Provide the (x, y) coordinate of the cell's center where the given text is located.  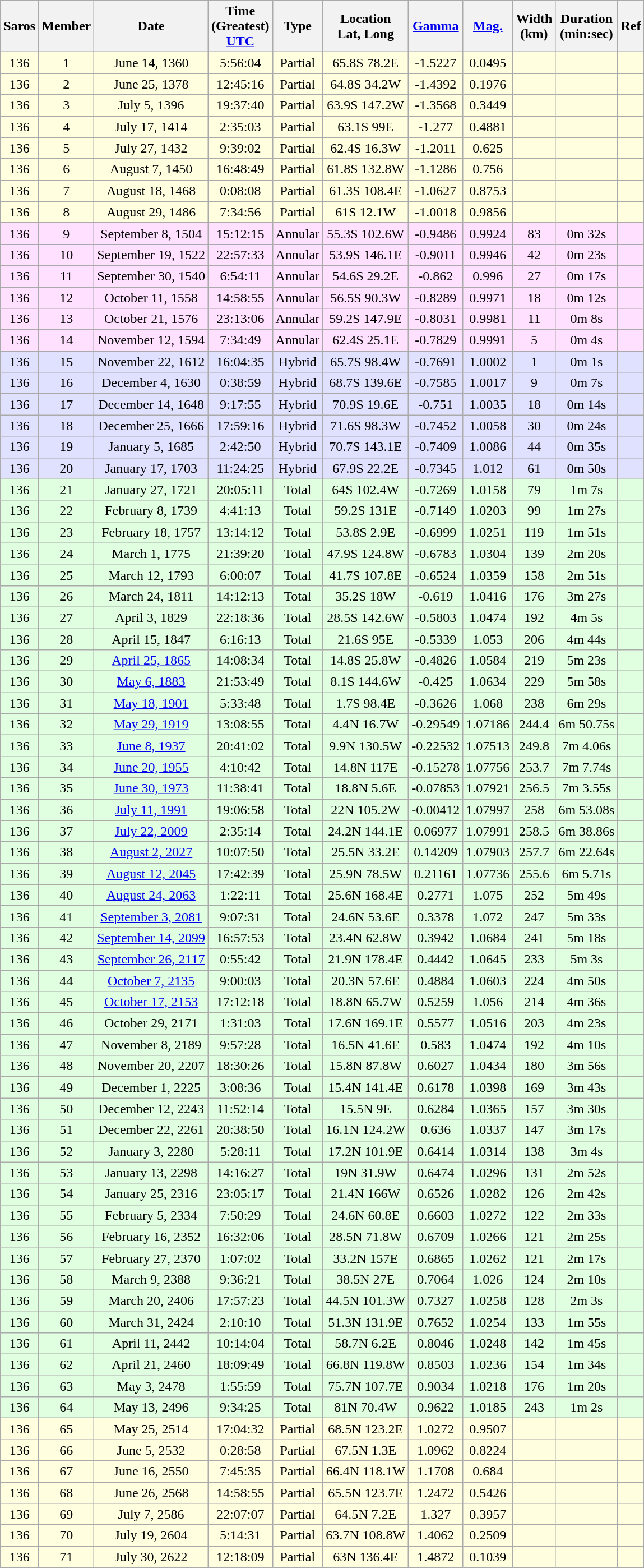
17:59:16 (240, 426)
September 8, 1504 (151, 233)
0.5426 (488, 1493)
1m 55s (586, 1322)
21 (66, 490)
17:42:39 (240, 874)
5:14:31 (240, 1535)
0.3449 (488, 105)
2m 17s (586, 1258)
June 20, 1955 (151, 767)
13 (66, 319)
April 25, 1865 (151, 661)
79 (534, 490)
2m 33s (586, 1215)
63 (66, 1386)
0m 35s (586, 447)
2m 51s (586, 575)
1.07756 (488, 767)
7m 3.55s (586, 788)
Type (298, 26)
66 (66, 1450)
0.756 (488, 169)
63.9S 147.2W (365, 105)
15:12:15 (240, 233)
1m 20s (586, 1386)
2m 25s (586, 1237)
2:35:03 (240, 127)
February 8, 1739 (151, 511)
-0.9486 (436, 233)
59.2S 147.9E (365, 319)
1.0516 (488, 1023)
September 30, 1540 (151, 276)
126 (534, 1194)
219 (534, 661)
21.4N 166W (365, 1194)
-1.0018 (436, 212)
July 5, 1396 (151, 105)
Member (66, 26)
14.8S 25.8W (365, 661)
-0.7452 (436, 426)
-0.7585 (436, 383)
June 25, 1378 (151, 84)
-0.8289 (436, 298)
139 (534, 554)
1m 34s (586, 1365)
June 16, 2550 (151, 1472)
47.9S 124.8W (365, 554)
0.9924 (488, 233)
59.2S 131E (365, 511)
0.8753 (488, 191)
1.0262 (488, 1258)
41 (66, 916)
154 (534, 1365)
0:08:08 (240, 191)
0.3942 (436, 938)
0.583 (436, 1045)
23:13:06 (240, 319)
243 (534, 1408)
7m 7.74s (586, 767)
15 (66, 362)
-0.7409 (436, 447)
17.2N 101.9E (365, 1151)
1.072 (488, 916)
50 (66, 1109)
1.075 (488, 895)
0.684 (488, 1472)
20.3N 57.6E (365, 981)
July 7, 2586 (151, 1514)
18.8N 65.7W (365, 1002)
September 26, 2117 (151, 959)
0m 50s (586, 468)
4:41:13 (240, 511)
63N 136.4E (365, 1557)
99 (534, 511)
0.7652 (436, 1322)
131 (534, 1173)
17:04:32 (240, 1429)
-1.0627 (436, 191)
19 (66, 447)
0.3378 (436, 916)
-0.6524 (436, 575)
October 17, 2153 (151, 1002)
224 (534, 981)
-0.22532 (436, 746)
October 29, 2171 (151, 1023)
23.4N 62.8W (365, 938)
68.5N 123.2E (365, 1429)
25.9N 78.5W (365, 874)
16:32:06 (240, 1237)
1.4872 (436, 1557)
4m 36s (586, 1002)
5m 23s (586, 661)
January 3, 2280 (151, 1151)
0.4884 (436, 981)
22 (66, 511)
0.996 (488, 276)
August 18, 1468 (151, 191)
64.8S 34.2W (365, 84)
1.0282 (488, 1194)
16 (66, 383)
12 (66, 298)
-0.6783 (436, 554)
6m 53.08s (586, 810)
214 (534, 1002)
10 (66, 255)
1.0254 (488, 1322)
65 (66, 1429)
December 4, 1630 (151, 383)
0.2509 (488, 1535)
19:37:40 (240, 105)
2m 20s (586, 554)
0.9991 (488, 340)
March 1, 1775 (151, 554)
0m 24s (586, 426)
2 (66, 84)
18:30:26 (240, 1066)
11:52:14 (240, 1109)
September 19, 1522 (151, 255)
25.6N 168.4E (365, 895)
0.9971 (488, 298)
16.1N 124.2W (365, 1130)
39 (66, 874)
1.2472 (436, 1493)
July 22, 2009 (151, 831)
6m 29s (586, 703)
7:45:35 (240, 1472)
21:53:49 (240, 682)
23:05:17 (240, 1194)
34 (66, 767)
241 (534, 938)
Mag. (488, 26)
0.8046 (436, 1344)
-0.7691 (436, 362)
December 12, 2243 (151, 1109)
249.8 (534, 746)
April 21, 2460 (151, 1365)
0.1039 (488, 1557)
1.0684 (488, 938)
9:00:03 (240, 981)
157 (534, 1109)
0.5577 (436, 1023)
66.4N 118.1W (365, 1472)
67.5N 1.3E (365, 1450)
1.07186 (488, 725)
13:08:55 (240, 725)
1.07736 (488, 874)
12:18:09 (240, 1557)
65.5N 123.7E (365, 1493)
258.5 (534, 831)
63.1S 99E (365, 127)
Width(km) (534, 26)
3m 27s (586, 596)
9:07:31 (240, 916)
20 (66, 468)
203 (534, 1023)
4:10:42 (240, 767)
33 (66, 746)
65.7S 98.4W (365, 362)
9:57:28 (240, 1045)
April 15, 1847 (151, 639)
5:56:04 (240, 63)
57 (66, 1258)
1m 27s (586, 511)
2:42:50 (240, 447)
11:24:25 (240, 468)
December 1, 2225 (151, 1087)
11:38:41 (240, 788)
1.07513 (488, 746)
119 (534, 532)
7 (66, 191)
28 (66, 639)
54.6S 29.2E (365, 276)
29 (66, 661)
70 (66, 1535)
66.8N 119.8W (365, 1365)
1.0365 (488, 1109)
1.0002 (488, 362)
122 (534, 1215)
23 (66, 532)
-0.9011 (436, 255)
15.4N 141.4E (365, 1087)
68 (66, 1493)
December 25, 1666 (151, 426)
January 27, 1721 (151, 490)
20:41:02 (240, 746)
58.7N 6.2E (365, 1344)
22:57:33 (240, 255)
2m 42s (586, 1194)
7:50:29 (240, 1215)
2m 10s (586, 1279)
71 (66, 1557)
0.6709 (436, 1237)
3m 17s (586, 1130)
March 20, 2406 (151, 1300)
7m 4.06s (586, 746)
April 11, 2442 (151, 1344)
19:06:58 (240, 810)
133 (534, 1322)
1.0248 (488, 1344)
May 29, 1919 (151, 725)
1.026 (488, 1279)
-0.4826 (436, 661)
-0.15278 (436, 767)
1.0645 (488, 959)
0.6178 (436, 1087)
-0.7269 (436, 490)
35.2S 18W (365, 596)
0.3957 (488, 1514)
5:33:48 (240, 703)
1.0017 (488, 383)
8.1S 144.6W (365, 682)
49 (66, 1087)
0.636 (436, 1130)
1.0035 (488, 404)
1.0236 (488, 1365)
June 8, 1937 (151, 746)
24.6N 53.6E (365, 916)
0.6414 (436, 1151)
0:38:59 (240, 383)
-0.862 (436, 276)
1m 51s (586, 532)
1m 2s (586, 1408)
1.327 (436, 1514)
-0.751 (436, 404)
-0.3626 (436, 703)
4m 50s (586, 981)
64S 102.4W (365, 490)
54 (66, 1194)
180 (534, 1066)
0.9622 (436, 1408)
3 (66, 105)
61.8S 132.8W (365, 169)
1.0962 (436, 1450)
1.0251 (488, 532)
0.625 (488, 148)
August 2, 2027 (151, 852)
-0.8031 (436, 319)
1.7S 98.4E (365, 703)
0:28:58 (240, 1450)
May 6, 1883 (151, 682)
22:18:36 (240, 617)
January 25, 2316 (151, 1194)
1.053 (488, 639)
19N 31.9W (365, 1173)
0.4881 (488, 127)
6 (66, 169)
0.6284 (436, 1109)
3m 56s (586, 1066)
-0.619 (436, 596)
55 (66, 1215)
6:16:13 (240, 639)
17 (66, 404)
9:39:02 (240, 148)
1.0185 (488, 1408)
124 (534, 1279)
1:31:03 (240, 1023)
1m 7s (586, 490)
October 21, 1576 (151, 319)
-1.2011 (436, 148)
1m 45s (586, 1344)
Ref (631, 26)
August 12, 2045 (151, 874)
December 22, 2261 (151, 1130)
6m 22.64s (586, 852)
64.5N 7.2E (365, 1514)
169 (534, 1087)
18.8N 5.6E (365, 788)
41.7S 107.8E (365, 575)
-0.5803 (436, 617)
-0.7829 (436, 340)
1.0603 (488, 981)
1:55:59 (240, 1386)
1.0258 (488, 1300)
25 (66, 575)
17.6N 169.1E (365, 1023)
October 7, 2135 (151, 981)
138 (534, 1151)
53.8S 2.9E (365, 532)
0.6526 (436, 1194)
0.9856 (488, 212)
255.6 (534, 874)
July 11, 1991 (151, 810)
February 27, 2370 (151, 1258)
37 (66, 831)
22:07:07 (240, 1514)
62.4S 16.3W (365, 148)
9:36:21 (240, 1279)
15.8N 87.8W (365, 1066)
18:09:49 (240, 1365)
1.0296 (488, 1173)
-0.7149 (436, 511)
1.1708 (436, 1472)
June 14, 1360 (151, 63)
61S 12.1W (365, 212)
-0.6999 (436, 532)
1.0158 (488, 490)
13:14:12 (240, 532)
68.7S 139.6E (365, 383)
May 25, 2514 (151, 1429)
-0.5339 (436, 639)
238 (534, 703)
128 (534, 1300)
6m 50.75s (586, 725)
1.07903 (488, 852)
10:14:04 (240, 1344)
July 27, 1432 (151, 148)
-1.3568 (436, 105)
Gamma (436, 26)
147 (534, 1130)
56 (66, 1237)
52 (66, 1151)
1.0086 (488, 447)
November 8, 2189 (151, 1045)
48 (66, 1066)
53.9S 146.1E (365, 255)
1.0634 (488, 682)
0.5259 (436, 1002)
0m 7s (586, 383)
6:00:07 (240, 575)
53 (66, 1173)
January 17, 1703 (151, 468)
March 12, 1793 (151, 575)
4.4N 16.7W (365, 725)
4m 5s (586, 617)
November 22, 1612 (151, 362)
August 24, 2063 (151, 895)
60 (66, 1322)
142 (534, 1344)
0.8224 (488, 1450)
1.012 (488, 468)
2:10:10 (240, 1322)
1.0337 (488, 1130)
1.0584 (488, 661)
April 3, 1829 (151, 617)
158 (534, 575)
14:08:34 (240, 661)
0.6027 (436, 1066)
2:35:14 (240, 831)
March 24, 1811 (151, 596)
4m 23s (586, 1023)
83 (534, 233)
1.0218 (488, 1386)
February 5, 2334 (151, 1215)
61.3S 108.4E (365, 191)
0.21161 (436, 874)
63.7N 108.8W (365, 1535)
28.5N 71.8W (365, 1237)
15.5N 9E (365, 1109)
55.3S 102.6W (365, 233)
81N 70.4W (365, 1408)
244.4 (534, 725)
62.4S 25.1E (365, 340)
March 31, 2424 (151, 1322)
June 30, 1973 (151, 788)
3m 4s (586, 1151)
75.7N 107.7E (365, 1386)
-1.5227 (436, 63)
6m 38.86s (586, 831)
46 (66, 1023)
21.9N 178.4E (365, 959)
0.9034 (436, 1386)
Saros (20, 26)
4 (66, 127)
258 (534, 810)
26 (66, 596)
0.14209 (436, 852)
7:34:49 (240, 340)
31 (66, 703)
July 17, 1414 (151, 127)
1.0058 (488, 426)
-0.7345 (436, 468)
0.6474 (436, 1173)
1.07997 (488, 810)
-0.07853 (436, 788)
6m 5.71s (586, 874)
70.7S 143.1E (365, 447)
January 13, 2298 (151, 1173)
1.0266 (488, 1237)
November 12, 1594 (151, 340)
17:12:18 (240, 1002)
March 9, 2388 (151, 1279)
0.6865 (436, 1258)
247 (534, 916)
256.5 (534, 788)
252 (534, 895)
0.8503 (436, 1365)
71.6S 98.3W (365, 426)
0:55:42 (240, 959)
9:17:55 (240, 404)
21.6S 95E (365, 639)
32 (66, 725)
June 26, 2568 (151, 1493)
62 (66, 1365)
0m 12s (586, 298)
0m 17s (586, 276)
-1.1286 (436, 169)
40 (66, 895)
9.9N 130.5W (365, 746)
229 (534, 682)
0.6603 (436, 1215)
Time(Greatest)UTC (240, 26)
257.7 (534, 852)
-1.4392 (436, 84)
5m 58s (586, 682)
-0.29549 (436, 725)
51.3N 131.9E (365, 1322)
1.0434 (488, 1066)
67.9S 22.2E (365, 468)
May 3, 2478 (151, 1386)
September 14, 2099 (151, 938)
1.0359 (488, 575)
64 (66, 1408)
November 20, 2207 (151, 1066)
0m 1s (586, 362)
0.2771 (436, 895)
1.07991 (488, 831)
67 (66, 1472)
0m 8s (586, 319)
56.5S 90.3W (365, 298)
5:28:11 (240, 1151)
4m 10s (586, 1045)
0m 4s (586, 340)
25.5N 33.2E (365, 852)
44.5N 101.3W (365, 1300)
9:34:25 (240, 1408)
1.068 (488, 703)
58 (66, 1279)
45 (66, 1002)
24 (66, 554)
16:04:35 (240, 362)
2m 52s (586, 1173)
May 18, 1901 (151, 703)
33.2N 157E (365, 1258)
3:08:36 (240, 1087)
24.6N 60.8E (365, 1215)
38.5N 27E (365, 1279)
Duration(min:sec) (586, 26)
1.07921 (488, 788)
69 (66, 1514)
6:54:11 (240, 276)
59 (66, 1300)
51 (66, 1130)
24.2N 144.1E (365, 831)
February 16, 2352 (151, 1237)
14:16:27 (240, 1173)
0.4442 (436, 959)
253.7 (534, 767)
-1.277 (436, 127)
14.8N 117E (365, 767)
0.1976 (488, 84)
January 5, 1685 (151, 447)
0m 32s (586, 233)
-0.00412 (436, 810)
1:07:02 (240, 1258)
Date (151, 26)
16:48:49 (240, 169)
65.8S 78.2E (365, 63)
0.7327 (436, 1300)
1.0398 (488, 1087)
4m 44s (586, 639)
10:07:50 (240, 852)
28.5S 142.6W (365, 617)
October 11, 1558 (151, 298)
8 (66, 212)
17:57:23 (240, 1300)
July 19, 2604 (151, 1535)
35 (66, 788)
July 30, 2622 (151, 1557)
206 (534, 639)
0.9507 (488, 1429)
1.056 (488, 1002)
June 5, 2532 (151, 1450)
22N 105.2W (365, 810)
21:39:20 (240, 554)
43 (66, 959)
5m 18s (586, 938)
0.9946 (488, 255)
7:34:56 (240, 212)
5m 49s (586, 895)
0.06977 (436, 831)
1.0314 (488, 1151)
1.4062 (436, 1535)
38 (66, 852)
1.0304 (488, 554)
16.5N 41.6E (365, 1045)
3m 43s (586, 1087)
May 13, 2496 (151, 1408)
5m 33s (586, 916)
47 (66, 1045)
0.7064 (436, 1279)
233 (534, 959)
3m 30s (586, 1109)
0.0495 (488, 63)
-0.425 (436, 682)
1.0416 (488, 596)
September 3, 2081 (151, 916)
14:12:13 (240, 596)
0m 23s (586, 255)
0m 14s (586, 404)
12:45:16 (240, 84)
LocationLat, Long (365, 26)
August 29, 1486 (151, 212)
70.9S 19.6E (365, 404)
36 (66, 810)
February 18, 1757 (151, 532)
2m 3s (586, 1300)
1.0203 (488, 511)
December 14, 1648 (151, 404)
20:05:11 (240, 490)
16:57:53 (240, 938)
1:22:11 (240, 895)
August 7, 1450 (151, 169)
20:38:50 (240, 1130)
0.9981 (488, 319)
14 (66, 340)
5m 3s (586, 959)
